For the text-containing cell, return its midpoint in (X, Y) coordinate format. 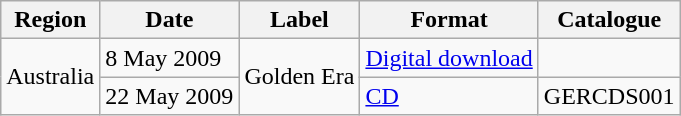
Format (449, 20)
Digital download (449, 58)
22 May 2009 (170, 96)
GERCDS001 (609, 96)
8 May 2009 (170, 58)
Golden Era (300, 77)
Catalogue (609, 20)
Date (170, 20)
CD (449, 96)
Region (50, 20)
Label (300, 20)
Australia (50, 77)
